Locate the cell with the specified text and output its [X, Y] center coordinate. 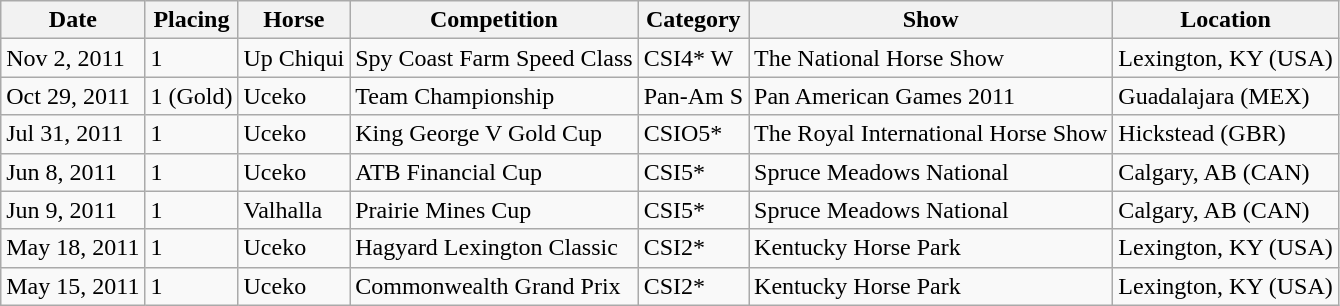
Jun 9, 2011 [73, 210]
May 15, 2011 [73, 286]
Horse [294, 20]
ATB Financial Cup [494, 172]
Pan-Am S [693, 96]
Location [1226, 20]
Placing [192, 20]
May 18, 2011 [73, 248]
The National Horse Show [931, 58]
Prairie Mines Cup [494, 210]
Jun 8, 2011 [73, 172]
Category [693, 20]
Guadalajara (MEX) [1226, 96]
Spy Coast Farm Speed Class [494, 58]
Commonwealth Grand Prix [494, 286]
CSIO5* [693, 134]
Team Championship [494, 96]
The Royal International Horse Show [931, 134]
Pan American Games 2011 [931, 96]
Show [931, 20]
CSI4* W [693, 58]
Oct 29, 2011 [73, 96]
Up Chiqui [294, 58]
Competition [494, 20]
Hickstead (GBR) [1226, 134]
1 (Gold) [192, 96]
Date [73, 20]
Hagyard Lexington Classic [494, 248]
Nov 2, 2011 [73, 58]
King George V Gold Cup [494, 134]
Valhalla [294, 210]
Jul 31, 2011 [73, 134]
